Search for the cell housing the specified text and yield its [x, y] center coordinate. 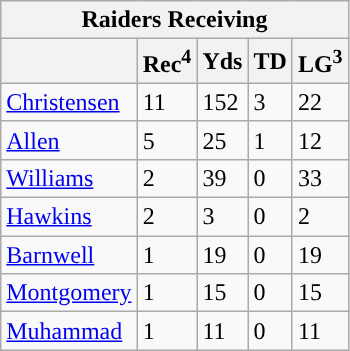
12 [320, 140]
Barnwell [69, 255]
Muhammad [69, 331]
TD [270, 62]
Raiders Receiving [174, 20]
33 [320, 178]
152 [222, 102]
5 [167, 140]
Allen [69, 140]
Montgomery [69, 293]
22 [320, 102]
25 [222, 140]
Yds [222, 62]
Hawkins [69, 217]
39 [222, 178]
Rec4 [167, 62]
Williams [69, 178]
Christensen [69, 102]
LG3 [320, 62]
